Find where the given text appears and provide that cell's center as [x, y] coordinate. 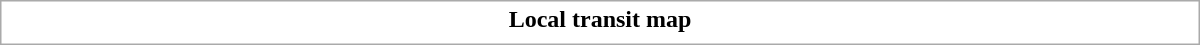
Local transit map [600, 19]
